Scan for the cell matching the given text and deliver its (X, Y) coordinate at center. 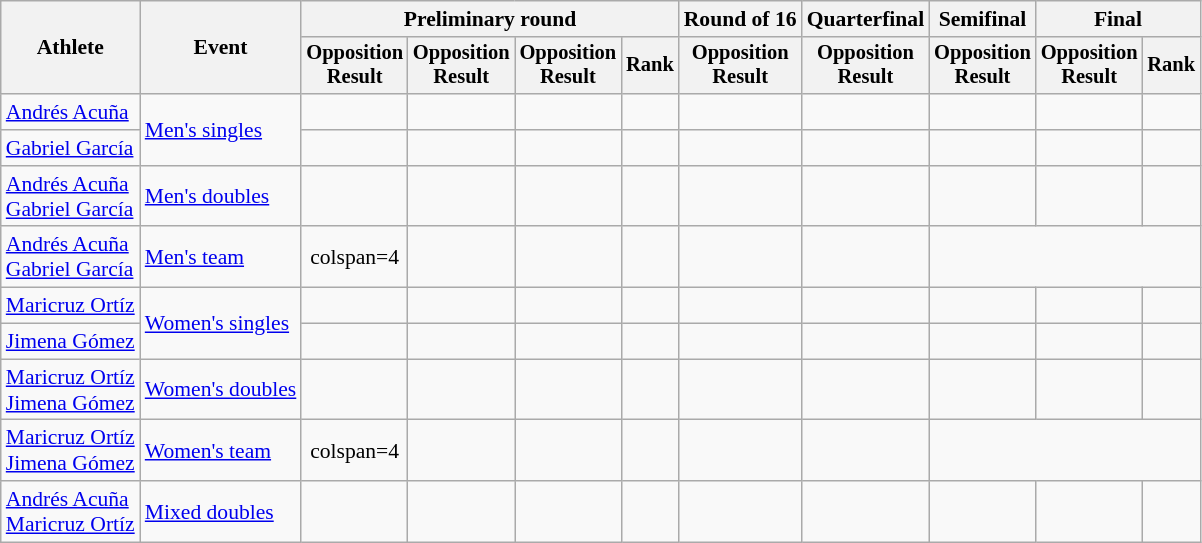
Andrés Acuña (70, 112)
Jimena Gómez (70, 342)
Women's team (221, 450)
Final (1118, 19)
Mixed doubles (221, 512)
Men's team (221, 258)
Athlete (70, 48)
Maricruz Ortíz (70, 306)
Women's singles (221, 324)
Event (221, 48)
Men's doubles (221, 196)
Preliminary round (490, 19)
Quarterfinal (866, 19)
Semifinal (982, 19)
Andrés AcuñaMaricruz Ortíz (70, 512)
Gabriel García (70, 148)
Women's doubles (221, 390)
Men's singles (221, 130)
Round of 16 (740, 19)
